Provide the [X, Y] coordinate of the cell's center where the given text is located.  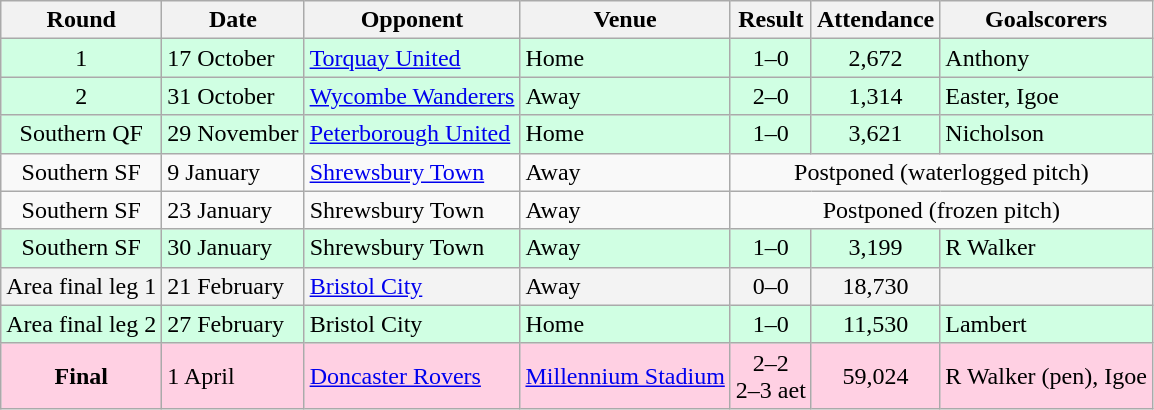
Goalscorers [1046, 20]
Area final leg 1 [82, 286]
Lambert [1046, 324]
Torquay United [412, 58]
Southern QF [82, 134]
1,314 [875, 96]
Nicholson [1046, 134]
Doncaster Rovers [412, 376]
0–0 [770, 286]
3,199 [875, 248]
30 January [233, 248]
29 November [233, 134]
2–0 [770, 96]
Opponent [412, 20]
9 January [233, 172]
1 April [233, 376]
2,672 [875, 58]
Anthony [1046, 58]
17 October [233, 58]
27 February [233, 324]
18,730 [875, 286]
3,621 [875, 134]
Peterborough United [412, 134]
Wycombe Wanderers [412, 96]
Area final leg 2 [82, 324]
59,024 [875, 376]
R Walker [1046, 248]
Venue [625, 20]
R Walker (pen), Igoe [1046, 376]
1 [82, 58]
2 [82, 96]
Result [770, 20]
11,530 [875, 324]
Easter, Igoe [1046, 96]
Millennium Stadium [625, 376]
Final [82, 376]
31 October [233, 96]
Postponed (frozen pitch) [941, 210]
Postponed (waterlogged pitch) [941, 172]
23 January [233, 210]
Date [233, 20]
2–22–3 aet [770, 376]
Attendance [875, 20]
21 February [233, 286]
Round [82, 20]
